Identify which cell holds the provided text, then report its (x, y) central coordinate. 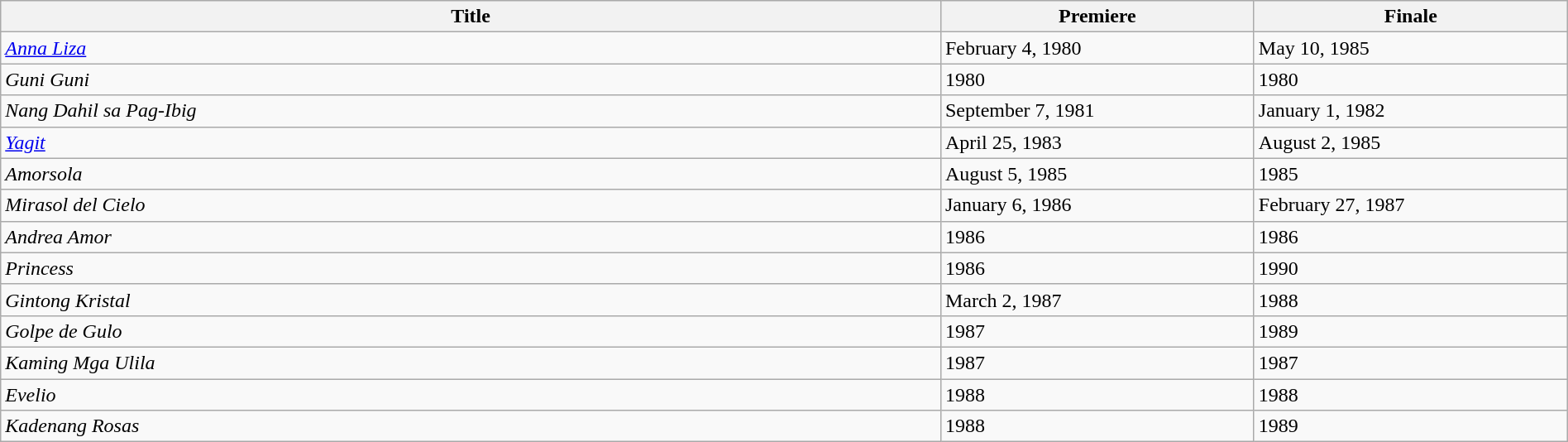
February 27, 1987 (1411, 205)
September 7, 1981 (1097, 111)
Title (471, 17)
Kadenang Rosas (471, 426)
Kaming Mga Ulila (471, 363)
August 2, 1985 (1411, 142)
Anna Liza (471, 48)
August 5, 1985 (1097, 174)
1985 (1411, 174)
March 2, 1987 (1097, 300)
Guni Guni (471, 79)
Nang Dahil sa Pag-Ibig (471, 111)
Princess (471, 268)
January 6, 1986 (1097, 205)
February 4, 1980 (1097, 48)
Golpe de Gulo (471, 331)
Mirasol del Cielo (471, 205)
Premiere (1097, 17)
May 10, 1985 (1411, 48)
April 25, 1983 (1097, 142)
Gintong Kristal (471, 300)
Amorsola (471, 174)
Evelio (471, 395)
January 1, 1982 (1411, 111)
Yagit (471, 142)
Andrea Amor (471, 237)
Finale (1411, 17)
1990 (1411, 268)
